Find where the given text appears and provide that cell's center as (X, Y) coordinate. 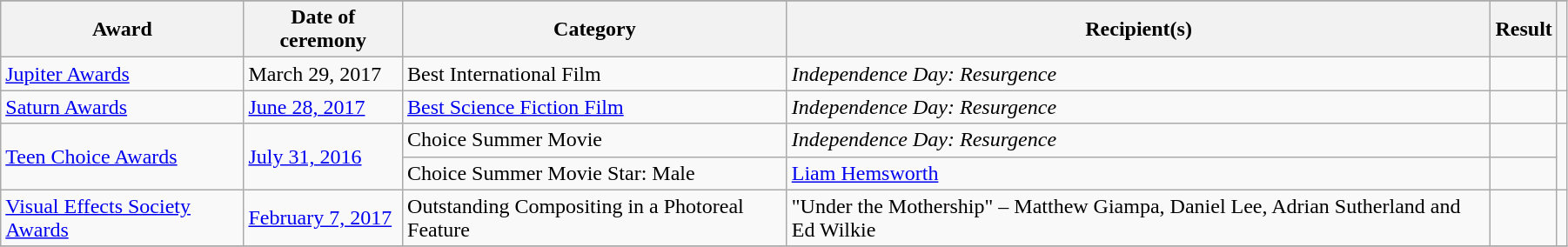
June 28, 2017 (324, 107)
Best Science Fiction Film (595, 107)
Date of ceremony (324, 30)
Result (1524, 30)
February 7, 2017 (324, 217)
Choice Summer Movie (595, 140)
Recipient(s) (1138, 30)
"Under the Mothership" – Matthew Giampa, Daniel Lee, Adrian Sutherland and Ed Wilkie (1138, 217)
Visual Effects Society Awards (122, 217)
Best International Film (595, 74)
Liam Hemsworth (1138, 173)
Teen Choice Awards (122, 157)
Saturn Awards (122, 107)
Category (595, 30)
Award (122, 30)
Outstanding Compositing in a Photoreal Feature (595, 217)
March 29, 2017 (324, 74)
Jupiter Awards (122, 74)
Choice Summer Movie Star: Male (595, 173)
July 31, 2016 (324, 157)
